Locate the cell with the specified text and output its (X, Y) center coordinate. 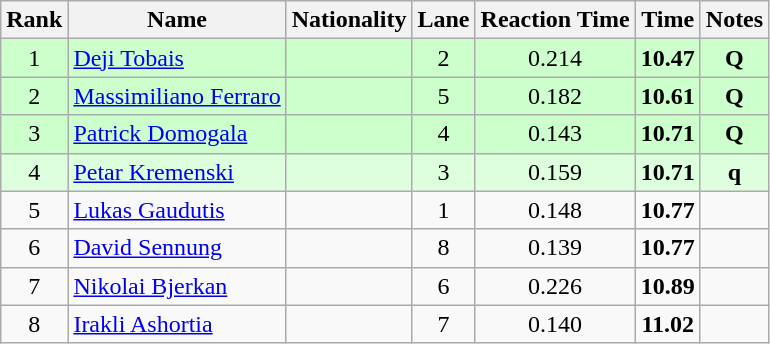
10.47 (668, 58)
Time (668, 20)
Petar Kremenski (177, 172)
Irakli Ashortia (177, 324)
0.139 (555, 248)
10.61 (668, 96)
Notes (734, 20)
q (734, 172)
10.89 (668, 286)
David Sennung (177, 248)
0.214 (555, 58)
Reaction Time (555, 20)
0.143 (555, 134)
Lukas Gaudutis (177, 210)
Patrick Domogala (177, 134)
Lane (444, 20)
0.159 (555, 172)
0.140 (555, 324)
Name (177, 20)
Nikolai Bjerkan (177, 286)
0.226 (555, 286)
0.182 (555, 96)
Rank (34, 20)
Massimiliano Ferraro (177, 96)
Deji Tobais (177, 58)
0.148 (555, 210)
11.02 (668, 324)
Nationality (349, 20)
